Return the [x, y] coordinate for the center point of the cell that contains the specified text.  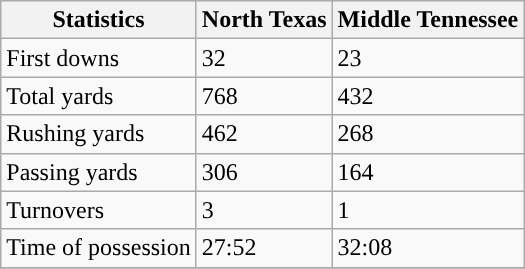
Statistics [99, 20]
Middle Tennessee [428, 20]
Total yards [99, 96]
462 [264, 134]
Rushing yards [99, 134]
3 [264, 210]
32 [264, 58]
164 [428, 172]
1 [428, 210]
Time of possession [99, 248]
32:08 [428, 248]
432 [428, 96]
768 [264, 96]
First downs [99, 58]
Passing yards [99, 172]
North Texas [264, 20]
23 [428, 58]
268 [428, 134]
Turnovers [99, 210]
306 [264, 172]
27:52 [264, 248]
